For the text-containing cell, return its midpoint in (X, Y) coordinate format. 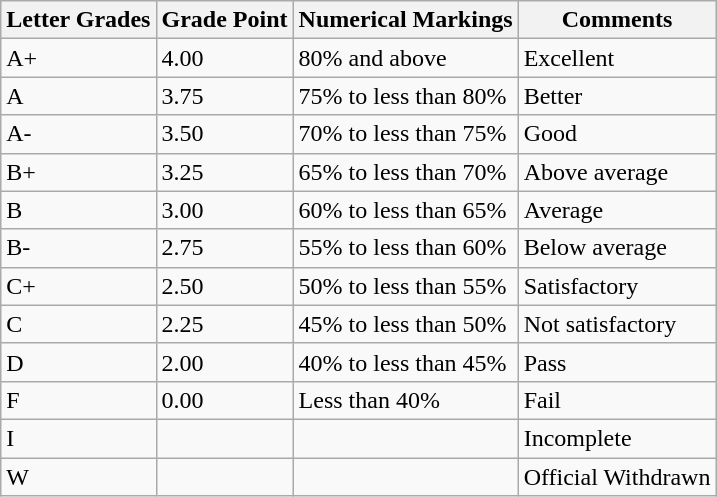
A (78, 96)
75% to less than 80% (406, 96)
65% to less than 70% (406, 172)
3.00 (224, 210)
45% to less than 50% (406, 324)
Fail (617, 400)
B+ (78, 172)
Letter Grades (78, 20)
Above average (617, 172)
2.00 (224, 362)
Pass (617, 362)
Excellent (617, 58)
2.25 (224, 324)
B- (78, 248)
I (78, 438)
Better (617, 96)
60% to less than 65% (406, 210)
Official Withdrawn (617, 477)
2.50 (224, 286)
F (78, 400)
A+ (78, 58)
40% to less than 45% (406, 362)
50% to less than 55% (406, 286)
Grade Point (224, 20)
55% to less than 60% (406, 248)
3.50 (224, 134)
Satisfactory (617, 286)
Below average (617, 248)
Less than 40% (406, 400)
3.25 (224, 172)
70% to less than 75% (406, 134)
D (78, 362)
Numerical Markings (406, 20)
0.00 (224, 400)
4.00 (224, 58)
C (78, 324)
B (78, 210)
2.75 (224, 248)
Average (617, 210)
C+ (78, 286)
3.75 (224, 96)
Comments (617, 20)
Not satisfactory (617, 324)
W (78, 477)
80% and above (406, 58)
Incomplete (617, 438)
A- (78, 134)
Good (617, 134)
